Capture the cell that displays the provided text and extract its [x, y] central coordinate. 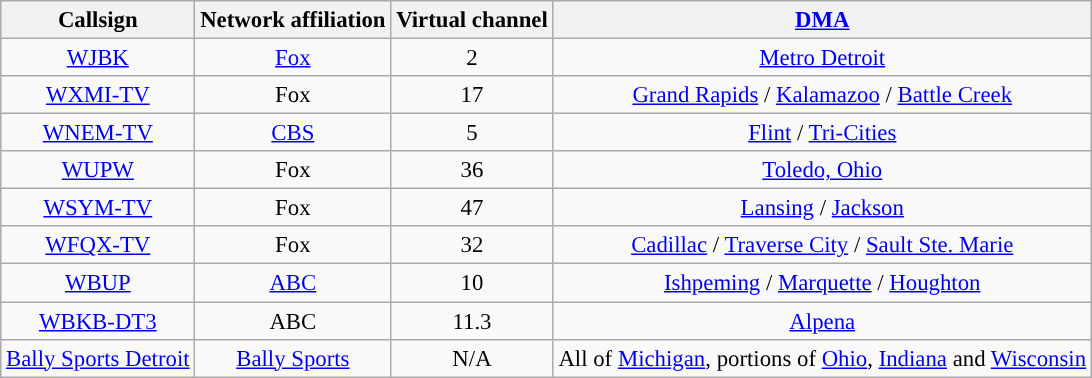
11.3 [472, 321]
Metro Detroit [822, 58]
10 [472, 283]
2 [472, 58]
All of Michigan, portions of Ohio, Indiana and Wisconsin [822, 358]
Network affiliation [293, 20]
N/A [472, 358]
Ishpeming / Marquette / Houghton [822, 283]
WJBK [98, 58]
Virtual channel [472, 20]
Bally Sports Detroit [98, 358]
Cadillac / Traverse City / Sault Ste. Marie [822, 245]
Lansing / Jackson [822, 208]
Grand Rapids / Kalamazoo / Battle Creek [822, 95]
32 [472, 245]
Alpena [822, 321]
Toledo, Ohio [822, 170]
WBUP [98, 283]
WXMI-TV [98, 95]
WSYM-TV [98, 208]
WBKB-DT3 [98, 321]
5 [472, 133]
WUPW [98, 170]
WNEM-TV [98, 133]
17 [472, 95]
36 [472, 170]
WFQX-TV [98, 245]
Callsign [98, 20]
Flint / Tri-Cities [822, 133]
DMA [822, 20]
CBS [293, 133]
Bally Sports [293, 358]
47 [472, 208]
